Search for the cell housing the specified text and yield its [x, y] center coordinate. 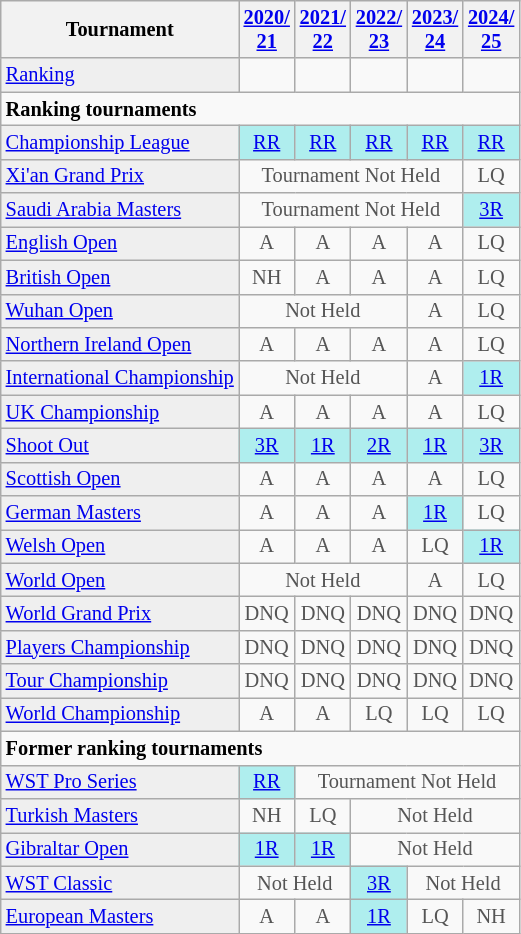
2021/22 [323, 29]
Players Championship [120, 647]
World Grand Prix [120, 613]
Xi'an Grand Prix [120, 176]
WST Pro Series [120, 782]
Tour Championship [120, 681]
2020/21 [267, 29]
Shoot Out [120, 445]
Welsh Open [120, 546]
WST Classic [120, 883]
Scottish Open [120, 479]
Ranking [120, 75]
World Open [120, 580]
Turkish Masters [120, 815]
German Masters [120, 513]
Gibraltar Open [120, 849]
World Championship [120, 714]
Wuhan Open [120, 311]
Former ranking tournaments [260, 748]
UK Championship [120, 412]
2022/23 [379, 29]
Championship League [120, 142]
2R [379, 445]
British Open [120, 277]
2023/24 [435, 29]
Northern Ireland Open [120, 344]
English Open [120, 243]
Tournament [120, 29]
International Championship [120, 378]
Saudi Arabia Masters [120, 210]
European Masters [120, 916]
Ranking tournaments [260, 109]
2024/25 [491, 29]
